Determine the [X, Y] coordinate at the center of the cell enclosing the given text.  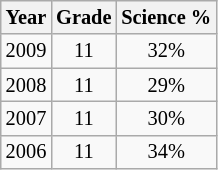
2006 [26, 152]
2007 [26, 118]
34% [166, 152]
2008 [26, 85]
Year [26, 17]
30% [166, 118]
29% [166, 85]
Grade [84, 17]
32% [166, 51]
Science % [166, 17]
2009 [26, 51]
